Pinpoint the cell where the given text exists, returning its [X, Y] midpoint coordinate. 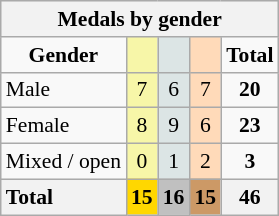
8 [142, 126]
Female [64, 126]
2 [205, 162]
Medals by gender [140, 19]
Male [64, 90]
3 [250, 162]
23 [250, 126]
1 [174, 162]
16 [174, 197]
9 [174, 126]
20 [250, 90]
0 [142, 162]
Gender [64, 55]
46 [250, 197]
Mixed / open [64, 162]
